For the text-containing cell, return its midpoint in [x, y] coordinate format. 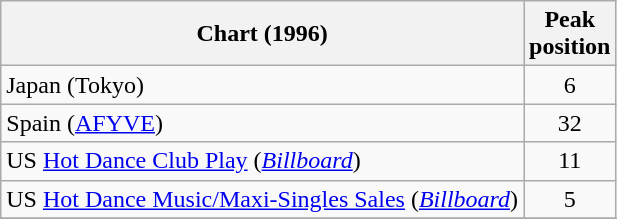
Chart (1996) [262, 34]
US Hot Dance Music/Maxi-Singles Sales (Billboard) [262, 199]
Japan (Tokyo) [262, 85]
Peakposition [570, 34]
5 [570, 199]
Spain (AFYVE) [262, 123]
6 [570, 85]
11 [570, 161]
32 [570, 123]
US Hot Dance Club Play (Billboard) [262, 161]
